Determine the (x, y) coordinate at the center of the cell enclosing the given text.  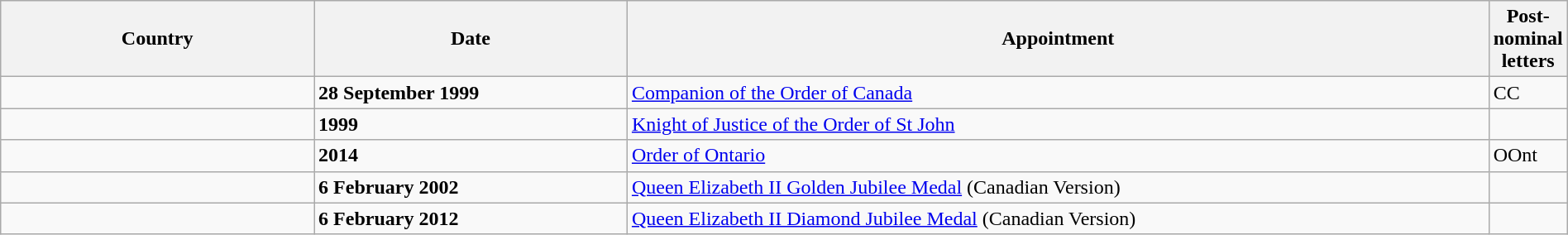
Date (471, 39)
CC (1528, 93)
Queen Elizabeth II Golden Jubilee Medal (Canadian Version) (1058, 187)
2014 (471, 156)
Appointment (1058, 39)
Knight of Justice of the Order of St John (1058, 124)
Country (157, 39)
Order of Ontario (1058, 156)
1999 (471, 124)
OOnt (1528, 156)
Queen Elizabeth II Diamond Jubilee Medal (Canadian Version) (1058, 218)
6 February 2002 (471, 187)
Companion of the Order of Canada (1058, 93)
28 September 1999 (471, 93)
6 February 2012 (471, 218)
Post-nominal letters (1528, 39)
